Search for the cell housing the specified text and yield its [X, Y] center coordinate. 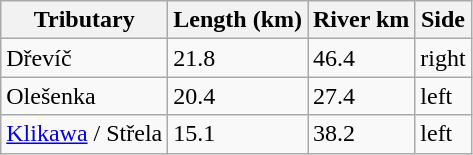
Length (km) [238, 20]
Side [443, 20]
Olešenka [84, 96]
20.4 [238, 96]
right [443, 58]
15.1 [238, 134]
Tributary [84, 20]
Dřevíč [84, 58]
38.2 [362, 134]
46.4 [362, 58]
Klikawa / Střela [84, 134]
River km [362, 20]
21.8 [238, 58]
27.4 [362, 96]
